Determine the (x, y) coordinate at the center of the cell enclosing the given text.  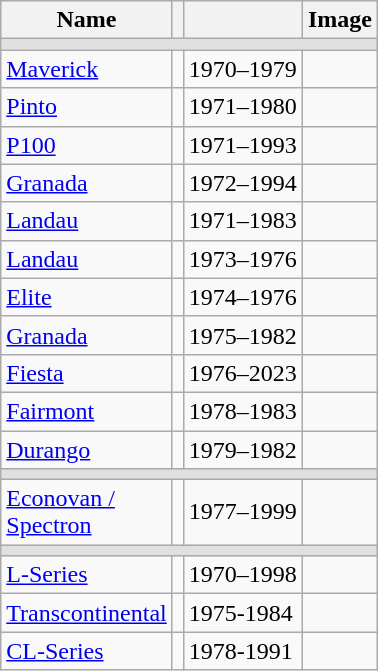
1973–1976 (242, 259)
P100 (86, 145)
Maverick (86, 69)
1974–1976 (242, 297)
1976–2023 (242, 373)
Fairmont (86, 411)
1970–1998 (242, 575)
Econovan /Spectron (86, 512)
Fiesta (86, 373)
1977–1999 (242, 512)
1971–1980 (242, 107)
Pinto (86, 107)
Durango (86, 449)
L-Series (86, 575)
1971–1993 (242, 145)
1972–1994 (242, 183)
Elite (86, 297)
Name (86, 20)
CL-Series (86, 651)
Image (340, 20)
Transcontinental (86, 613)
1975–1982 (242, 335)
1978–1983 (242, 411)
1978-1991 (242, 651)
1975-1984 (242, 613)
1971–1983 (242, 221)
1970–1979 (242, 69)
1979–1982 (242, 449)
